Return the [x, y] coordinate for the center point of the cell that contains the specified text.  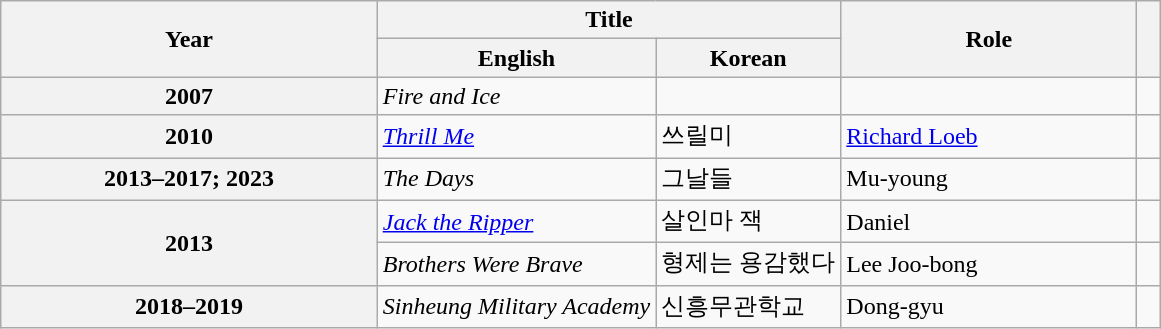
Mu-young [989, 180]
The Days [516, 180]
Richard Loeb [989, 136]
English [516, 58]
2010 [189, 136]
살인마 잭 [748, 222]
Dong-gyu [989, 306]
형제는 용감했다 [748, 264]
쓰릴미 [748, 136]
Year [189, 39]
2013–2017; 2023 [189, 180]
Lee Joo-bong [989, 264]
2013 [189, 242]
Daniel [989, 222]
Role [989, 39]
신흥무관학교 [748, 306]
Jack the Ripper [516, 222]
Fire and Ice [516, 96]
Brothers Were Brave [516, 264]
Korean [748, 58]
Sinheung Military Academy [516, 306]
2018–2019 [189, 306]
그날들 [748, 180]
Title [609, 20]
Thrill Me [516, 136]
2007 [189, 96]
